Capture the cell that displays the provided text and extract its (x, y) central coordinate. 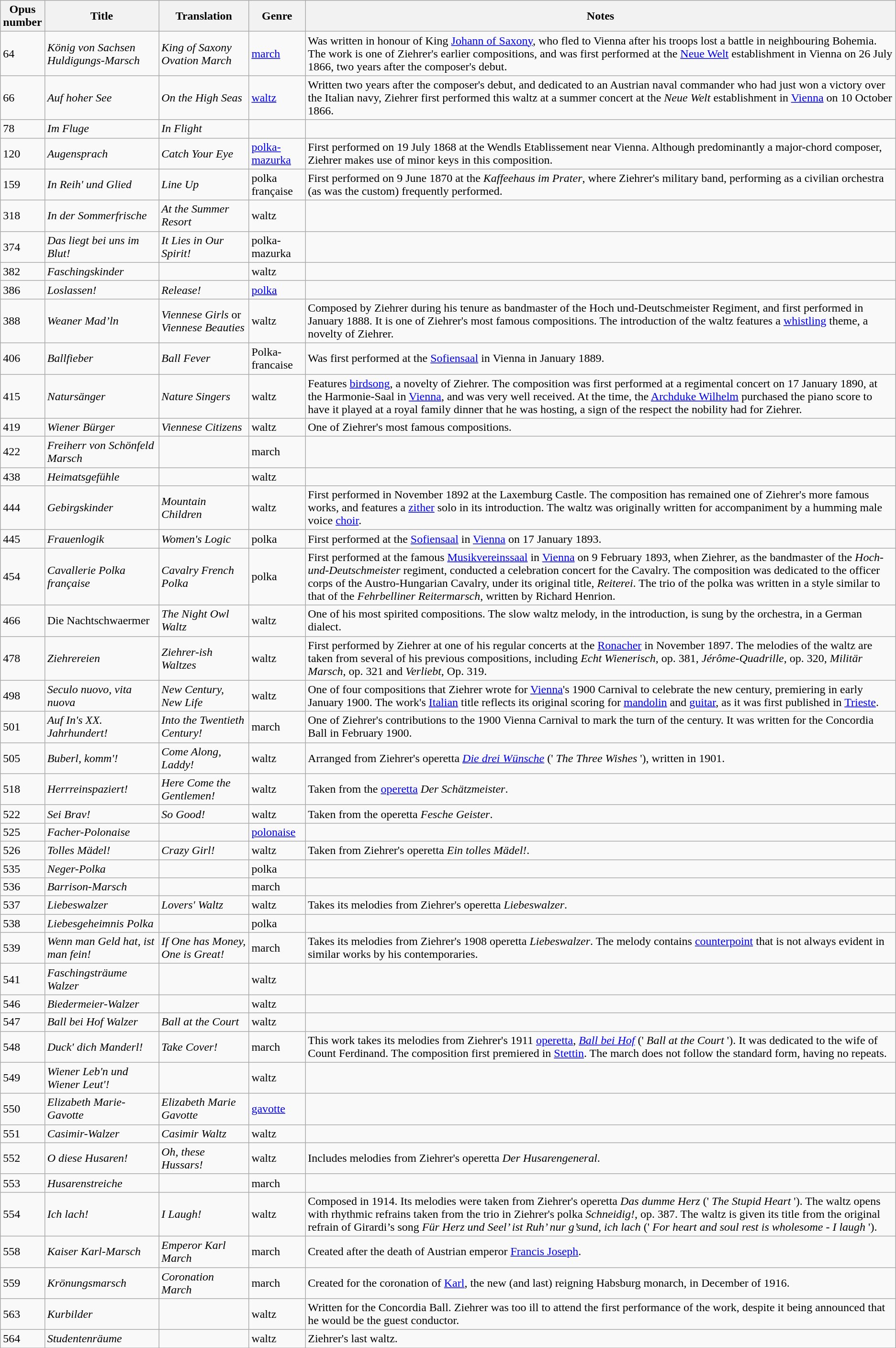
Studentenräume (101, 1339)
550 (22, 1109)
Sei Brav! (101, 814)
478 (22, 658)
522 (22, 814)
In der Sommerfrische (101, 215)
505 (22, 758)
Mountain Children (204, 508)
Casimir Waltz (204, 1134)
549 (22, 1078)
Ziehrereien (101, 658)
547 (22, 1022)
Biedermeier-Walzer (101, 1004)
Tolles Mädel! (101, 850)
546 (22, 1004)
Takes its melodies from Ziehrer's operetta Liebeswalzer. (601, 905)
I Laugh! (204, 1214)
78 (22, 129)
Crazy Girl! (204, 850)
445 (22, 539)
The Night Owl Waltz (204, 620)
Liebesgeheimnis Polka (101, 923)
Frauenlogik (101, 539)
518 (22, 789)
In Reih' und Glied (101, 185)
558 (22, 1251)
Augensprach (101, 153)
382 (22, 271)
Husarenstreiche (101, 1183)
Elizabeth Marie-Gavotte (101, 1109)
Created for the coronation of Karl, the new (and last) reigning Habsburg monarch, in December of 1916. (601, 1283)
554 (22, 1214)
Ziehrer's last waltz. (601, 1339)
Nature Singers (204, 396)
415 (22, 396)
386 (22, 290)
Created after the death of Austrian emperor Francis Joseph. (601, 1251)
Polka-francaise (277, 358)
polka française (277, 185)
Natursänger (101, 396)
Herrreinspaziert! (101, 789)
Taken from the operetta Fesche Geister. (601, 814)
Die Nachtschwaermer (101, 620)
498 (22, 696)
541 (22, 979)
At the Summer Resort (204, 215)
Taken from Ziehrer's operetta Ein tolles Mädel!. (601, 850)
Kurbilder (101, 1314)
Oh, these Hussars! (204, 1158)
Women's Logic (204, 539)
Genre (277, 16)
New Century, New Life (204, 696)
Auf hoher See (101, 98)
Gebirgskinder (101, 508)
Into the Twentieth Century! (204, 727)
537 (22, 905)
Duck' dich Manderl! (101, 1046)
Ich lach! (101, 1214)
On the High Seas (204, 98)
Cavalry French Polka (204, 576)
In Flight (204, 129)
536 (22, 887)
539 (22, 948)
Im Fluge (101, 129)
Faschingsträume Walzer (101, 979)
538 (22, 923)
563 (22, 1314)
Buberl, komm'! (101, 758)
Auf In's XX. Jahrhundert! (101, 727)
444 (22, 508)
Cavallerie Polka française (101, 576)
Notes (601, 16)
Catch Your Eye (204, 153)
64 (22, 54)
66 (22, 98)
Viennese Girls or Viennese Beauties (204, 321)
Was first performed at the Sofiensaal in Vienna in January 1889. (601, 358)
159 (22, 185)
Taken from the operetta Der Schätzmeister. (601, 789)
388 (22, 321)
454 (22, 576)
If One has Money, One is Great! (204, 948)
Freiherr von Schönfeld Marsch (101, 452)
First performed at the Sofiensaal in Vienna on 17 January 1893. (601, 539)
Opus number (22, 16)
Ballfieber (101, 358)
374 (22, 247)
Viennese Citizens (204, 427)
Elizabeth Marie Gavotte (204, 1109)
Arranged from Ziehrer's operetta Die drei Wünsche (' The Three Wishes '), written in 1901. (601, 758)
Ball bei Hof Walzer (101, 1022)
Take Cover! (204, 1046)
So Good! (204, 814)
Faschingskinder (101, 271)
Barrison-Marsch (101, 887)
553 (22, 1183)
Ball Fever (204, 358)
Facher-Polonaise (101, 832)
501 (22, 727)
Lovers' Waltz (204, 905)
Krönungsmarsch (101, 1283)
Kaiser Karl-Marsch (101, 1251)
551 (22, 1134)
552 (22, 1158)
Coronation March (204, 1283)
Translation (204, 16)
Ziehrer-ish Waltzes (204, 658)
One of Ziehrer's contributions to the 1900 Vienna Carnival to mark the turn of the century. It was written for the Concordia Ball in February 1900. (601, 727)
Title (101, 16)
406 (22, 358)
Casimir-Walzer (101, 1134)
Neger-Polka (101, 869)
polonaise (277, 832)
King of Saxony Ovation March (204, 54)
526 (22, 850)
Loslassen! (101, 290)
O diese Husaren! (101, 1158)
419 (22, 427)
Seculo nuovo, vita nuova (101, 696)
Come Along, Laddy! (204, 758)
gavotte (277, 1109)
Weaner Mad’ln (101, 321)
Das liegt bei uns im Blut! (101, 247)
564 (22, 1339)
548 (22, 1046)
König von Sachsen Huldigungs-Marsch (101, 54)
Here Come the Gentlemen! (204, 789)
Ball at the Court (204, 1022)
Wiener Leb'n und Wiener Leut'! (101, 1078)
438 (22, 477)
Wenn man Geld hat, ist man fein! (101, 948)
525 (22, 832)
Includes melodies from Ziehrer's operetta Der Husarengeneral. (601, 1158)
318 (22, 215)
Liebeswalzer (101, 905)
Release! (204, 290)
466 (22, 620)
It Lies in Our Spirit! (204, 247)
535 (22, 869)
Heimatsgefühle (101, 477)
Emperor Karl March (204, 1251)
Wiener Bürger (101, 427)
120 (22, 153)
422 (22, 452)
One of Ziehrer's most famous compositions. (601, 427)
559 (22, 1283)
Line Up (204, 185)
One of his most spirited compositions. The slow waltz melody, in the introduction, is sung by the orchestra, in a German dialect. (601, 620)
